Identify which cell holds the provided text, then report its (X, Y) central coordinate. 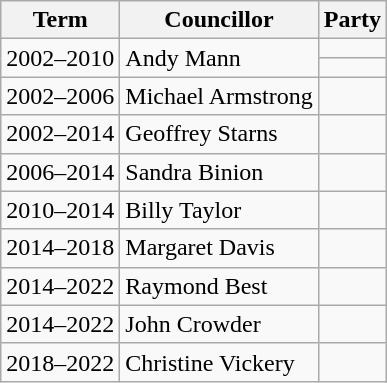
John Crowder (219, 324)
Billy Taylor (219, 210)
Party (352, 20)
Christine Vickery (219, 362)
2010–2014 (60, 210)
Michael Armstrong (219, 96)
2014–2018 (60, 248)
Andy Mann (219, 58)
Margaret Davis (219, 248)
2002–2014 (60, 134)
2002–2006 (60, 96)
2002–2010 (60, 58)
Sandra Binion (219, 172)
2018–2022 (60, 362)
Term (60, 20)
Geoffrey Starns (219, 134)
Councillor (219, 20)
2006–2014 (60, 172)
Raymond Best (219, 286)
